Search for the cell housing the specified text and yield its (X, Y) center coordinate. 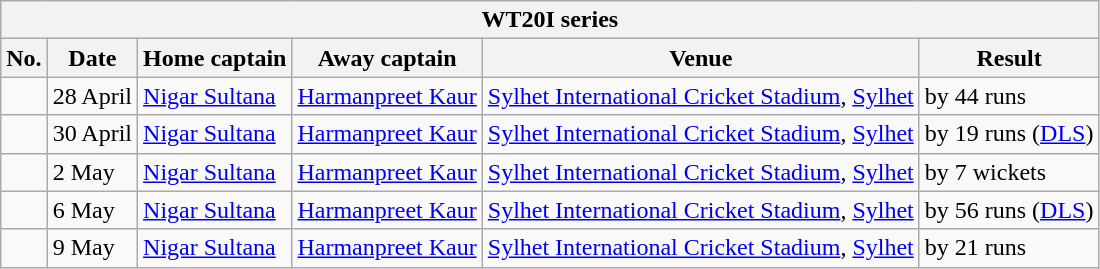
by 44 runs (1009, 96)
by 56 runs (DLS) (1009, 210)
by 19 runs (DLS) (1009, 134)
Result (1009, 58)
No. (24, 58)
6 May (92, 210)
Home captain (215, 58)
Away captain (387, 58)
by 21 runs (1009, 248)
9 May (92, 248)
28 April (92, 96)
Venue (700, 58)
WT20I series (550, 20)
by 7 wickets (1009, 172)
Date (92, 58)
30 April (92, 134)
2 May (92, 172)
